Identify which cell holds the provided text, then report its (X, Y) central coordinate. 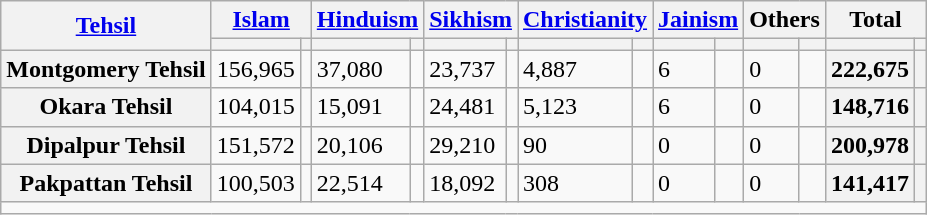
4,887 (576, 69)
Okara Tehsil (106, 107)
37,080 (360, 69)
15,091 (360, 107)
23,737 (465, 69)
Montgomery Tehsil (106, 69)
104,015 (256, 107)
Dipalpur Tehsil (106, 145)
5,123 (576, 107)
100,503 (256, 183)
90 (576, 145)
22,514 (360, 183)
Jainism (698, 20)
308 (576, 183)
24,481 (465, 107)
222,675 (870, 69)
18,092 (465, 183)
151,572 (256, 145)
141,417 (870, 183)
Pakpattan Tehsil (106, 183)
Christianity (586, 20)
200,978 (870, 145)
148,716 (870, 107)
Tehsil (106, 26)
Sikhism (471, 20)
Islam (261, 20)
Total (875, 20)
Hinduism (367, 20)
20,106 (360, 145)
156,965 (256, 69)
Others (785, 20)
29,210 (465, 145)
